From the cell containing the given text, extract its center point as [X, Y] coordinate. 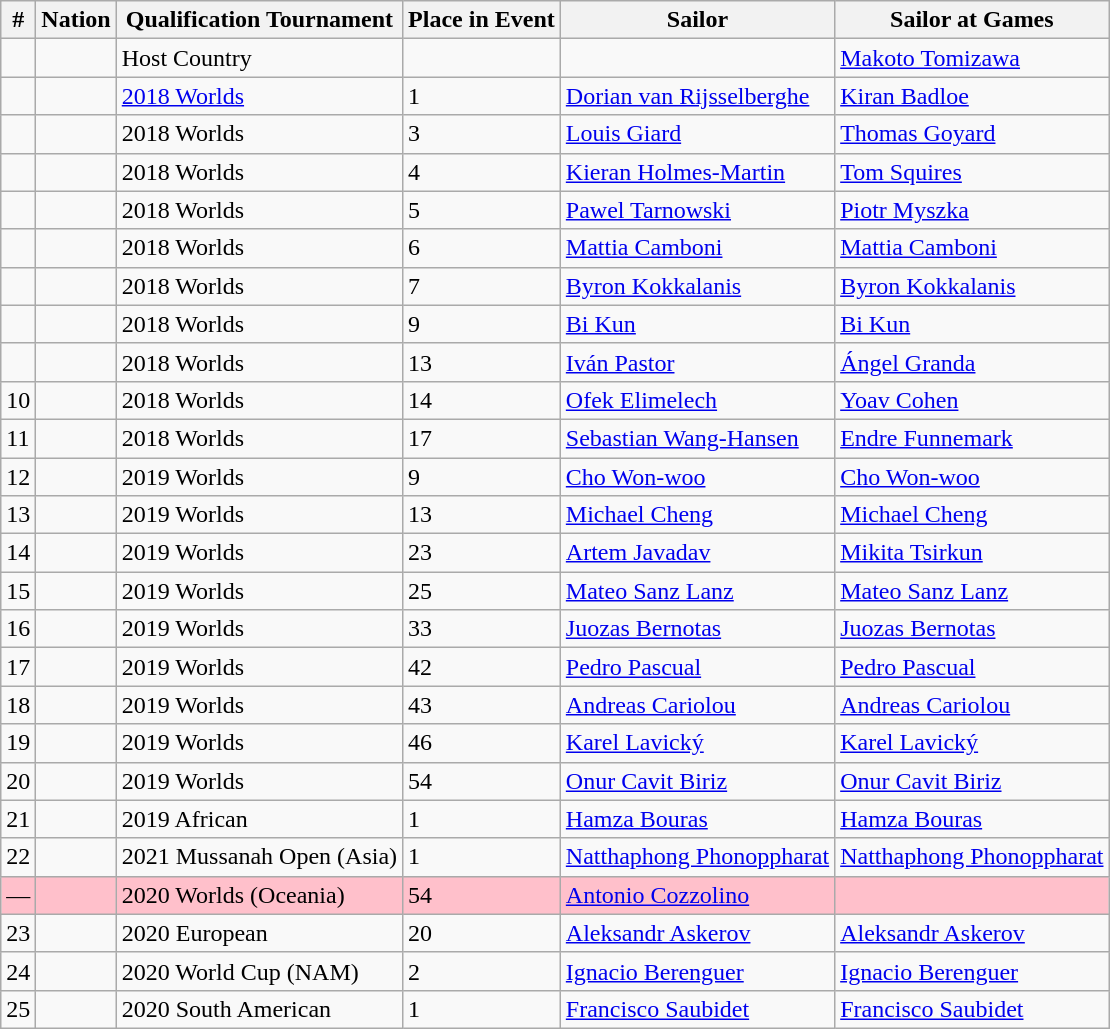
22 [18, 857]
Artem Javadav [697, 553]
# [18, 20]
4 [482, 172]
Yoav Cohen [972, 400]
19 [18, 743]
2020 South American [259, 1009]
Pawel Tarnowski [697, 210]
Kieran Holmes-Martin [697, 172]
— [18, 895]
Ofek Elimelech [697, 400]
Place in Event [482, 20]
6 [482, 248]
21 [18, 819]
Mikita Tsirkun [972, 553]
2019 African [259, 819]
Tom Squires [972, 172]
Ángel Granda [972, 362]
18 [18, 705]
2020 World Cup (NAM) [259, 971]
Thomas Goyard [972, 134]
10 [18, 400]
42 [482, 667]
2020 European [259, 933]
Antonio Cozzolino [697, 895]
11 [18, 438]
33 [482, 629]
24 [18, 971]
16 [18, 629]
15 [18, 591]
2021 Mussanah Open (Asia) [259, 857]
Sebastian Wang-Hansen [697, 438]
Piotr Myszka [972, 210]
5 [482, 210]
Endre Funnemark [972, 438]
2 [482, 971]
12 [18, 477]
Qualification Tournament [259, 20]
3 [482, 134]
Sailor [697, 20]
7 [482, 286]
Dorian van Rijsselberghe [697, 96]
Nation [76, 20]
2020 Worlds (Oceania) [259, 895]
Makoto Tomizawa [972, 58]
Louis Giard [697, 134]
Kiran Badloe [972, 96]
Host Country [259, 58]
43 [482, 705]
Iván Pastor [697, 362]
46 [482, 743]
Sailor at Games [972, 20]
